Provide the (x, y) coordinate of the cell's center where the given text is located.  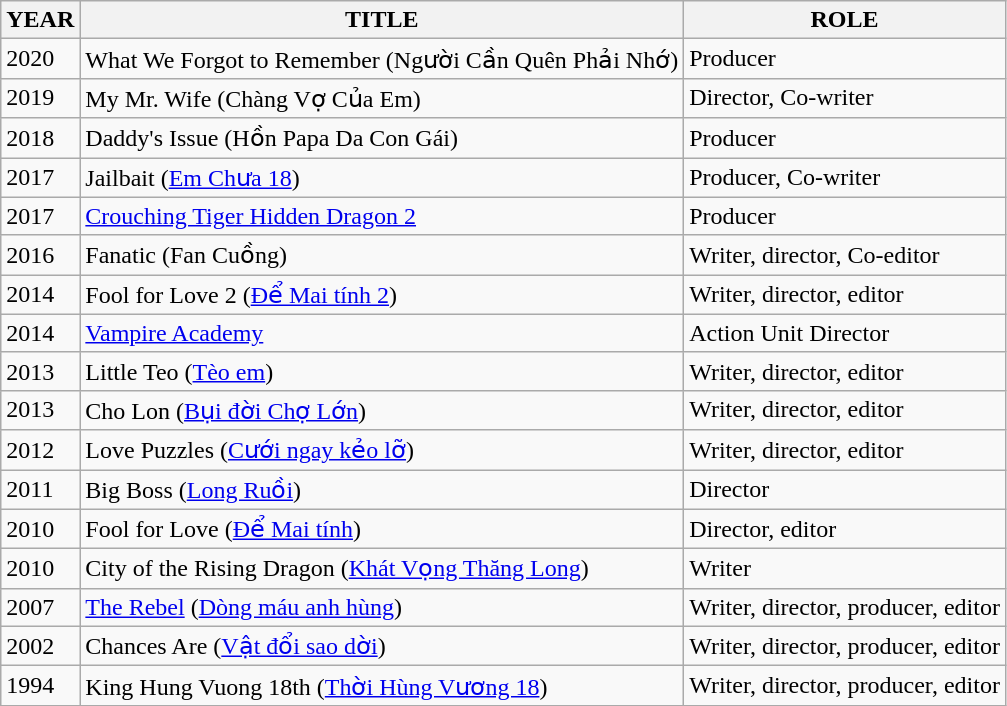
Big Boss (Long Ruồi) (382, 490)
2020 (40, 59)
Crouching Tiger Hidden Dragon 2 (382, 216)
Director (845, 490)
Action Unit Director (845, 333)
2012 (40, 450)
Fool for Love (Để Mai tính) (382, 529)
Producer, Co-writer (845, 178)
Daddy's Issue (Hồn Papa Da Con Gái) (382, 138)
City of the Rising Dragon (Khát Vọng Thăng Long) (382, 569)
TITLE (382, 20)
2019 (40, 98)
Director, Co-writer (845, 98)
Vampire Academy (382, 333)
2002 (40, 646)
Fool for Love 2 (Để Mai tính 2) (382, 295)
2011 (40, 490)
Cho Lon (Bụi đời Chợ Lớn) (382, 410)
Love Puzzles (Cưới ngay kẻo lỡ) (382, 450)
Writer, director, Co-editor (845, 255)
2016 (40, 255)
Fanatic (Fan Cuồng) (382, 255)
Chances Are (Vật đổi sao dời) (382, 646)
Little Teo (Tèo em) (382, 371)
Director, editor (845, 529)
2007 (40, 607)
King Hung Vuong 18th (Thời Hùng Vương 18) (382, 686)
ROLE (845, 20)
The Rebel (Dòng máu anh hùng) (382, 607)
Jailbait (Em Chưa 18) (382, 178)
1994 (40, 686)
My Mr. Wife (Chàng Vợ Của Em) (382, 98)
2018 (40, 138)
What We Forgot to Remember (Người Cần Quên Phải Nhớ) (382, 59)
Writer (845, 569)
YEAR (40, 20)
